Capture the cell that displays the provided text and extract its [x, y] central coordinate. 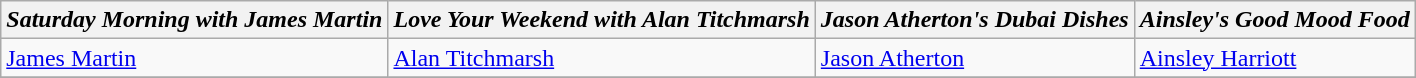
Ainsley's Good Mood Food [1274, 20]
Love Your Weekend with Alan Titchmarsh [602, 20]
Jason Atherton [974, 58]
Saturday Morning with James Martin [194, 20]
Ainsley Harriott [1274, 58]
Jason Atherton's Dubai Dishes [974, 20]
James Martin [194, 58]
Alan Titchmarsh [602, 58]
